Locate the cell with the specified text and output its [X, Y] center coordinate. 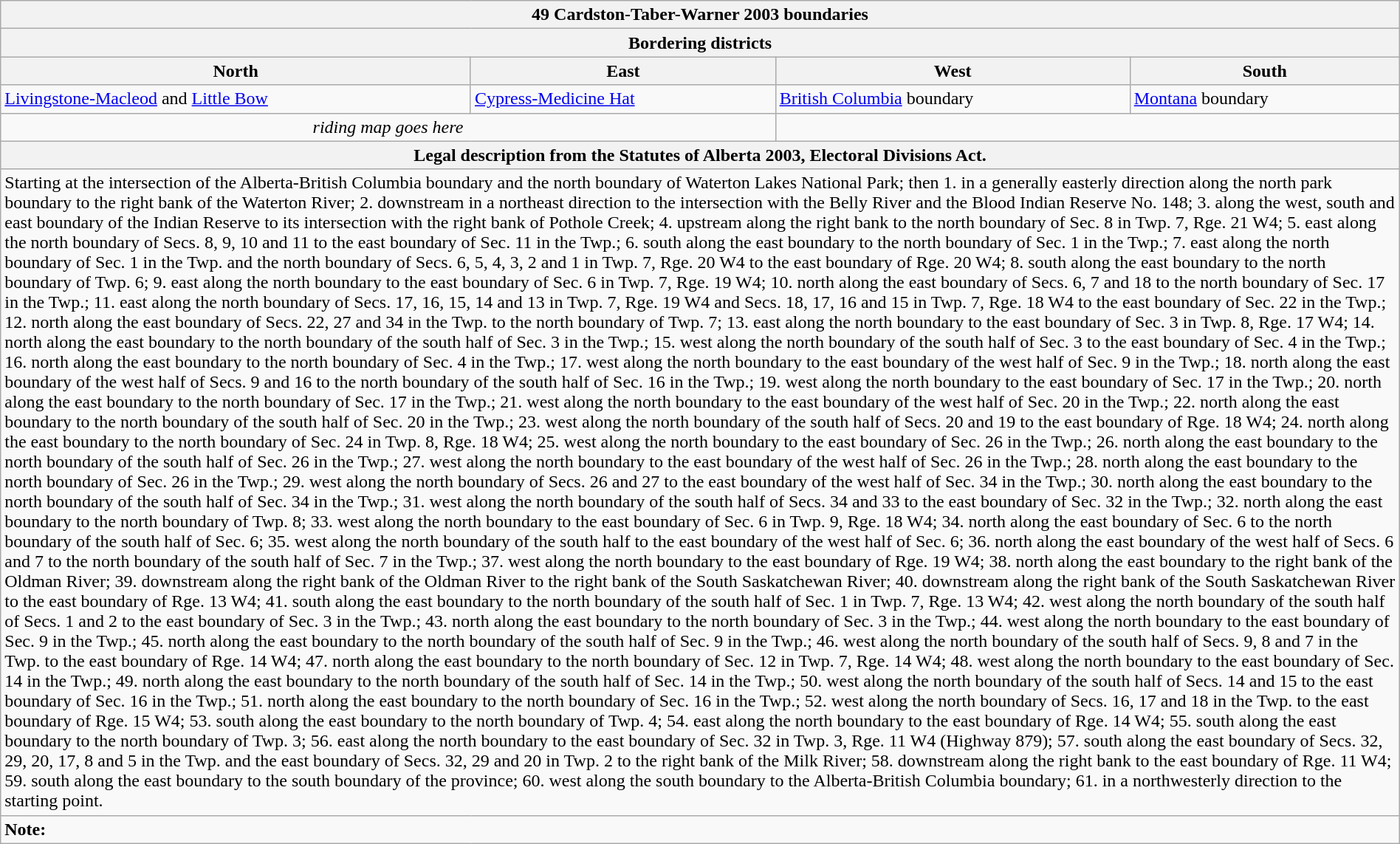
riding map goes here [388, 127]
Montana boundary [1264, 99]
West [953, 71]
49 Cardston-Taber-Warner 2003 boundaries [700, 15]
Bordering districts [700, 43]
Cypress-Medicine Hat [623, 99]
Legal description from the Statutes of Alberta 2003, Electoral Divisions Act. [700, 155]
South [1264, 71]
East [623, 71]
Note: [700, 829]
Livingstone-Macleod and Little Bow [236, 99]
North [236, 71]
British Columbia boundary [953, 99]
